Identify which cell holds the provided text, then report its (X, Y) central coordinate. 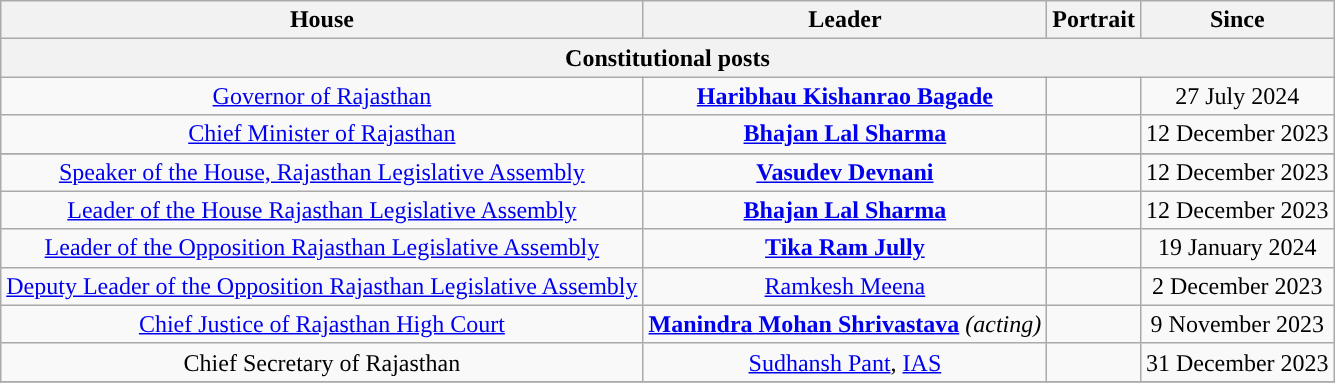
Vasudev Devnani (845, 172)
Deputy Leader of the Opposition Rajasthan Legislative Assembly (322, 286)
Leader of the House Rajasthan Legislative Assembly (322, 210)
Manindra Mohan Shrivastava (acting) (845, 324)
Chief Minister of Rajasthan (322, 134)
9 November 2023 (1237, 324)
Portrait (1094, 20)
27 July 2024 (1237, 96)
Leader (845, 20)
2 December 2023 (1237, 286)
31 December 2023 (1237, 362)
Speaker of the House, Rajasthan Legislative Assembly (322, 172)
Ramkesh Meena (845, 286)
Chief Justice of Rajasthan High Court (322, 324)
Tika Ram Jully (845, 248)
Chief Secretary of Rajasthan (322, 362)
Governor of Rajasthan (322, 96)
House (322, 20)
Since (1237, 20)
Leader of the Opposition Rajasthan Legislative Assembly (322, 248)
Constitutional posts (668, 58)
19 January 2024 (1237, 248)
Sudhansh Pant, IAS (845, 362)
Haribhau Kishanrao Bagade (845, 96)
